Return (x, y) of the center of cell containing provided text 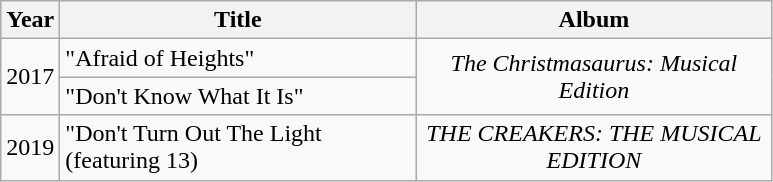
Year (30, 20)
2019 (30, 148)
"Afraid of Heights" (238, 58)
"Don't Turn Out The Light (featuring 13) (238, 148)
2017 (30, 77)
Title (238, 20)
The Christmasaurus: Musical Edition (594, 77)
"Don't Know What It Is" (238, 96)
THE CREAKERS: THE MUSICAL EDITION (594, 148)
Album (594, 20)
